Locate the cell with the specified text and output its (x, y) center coordinate. 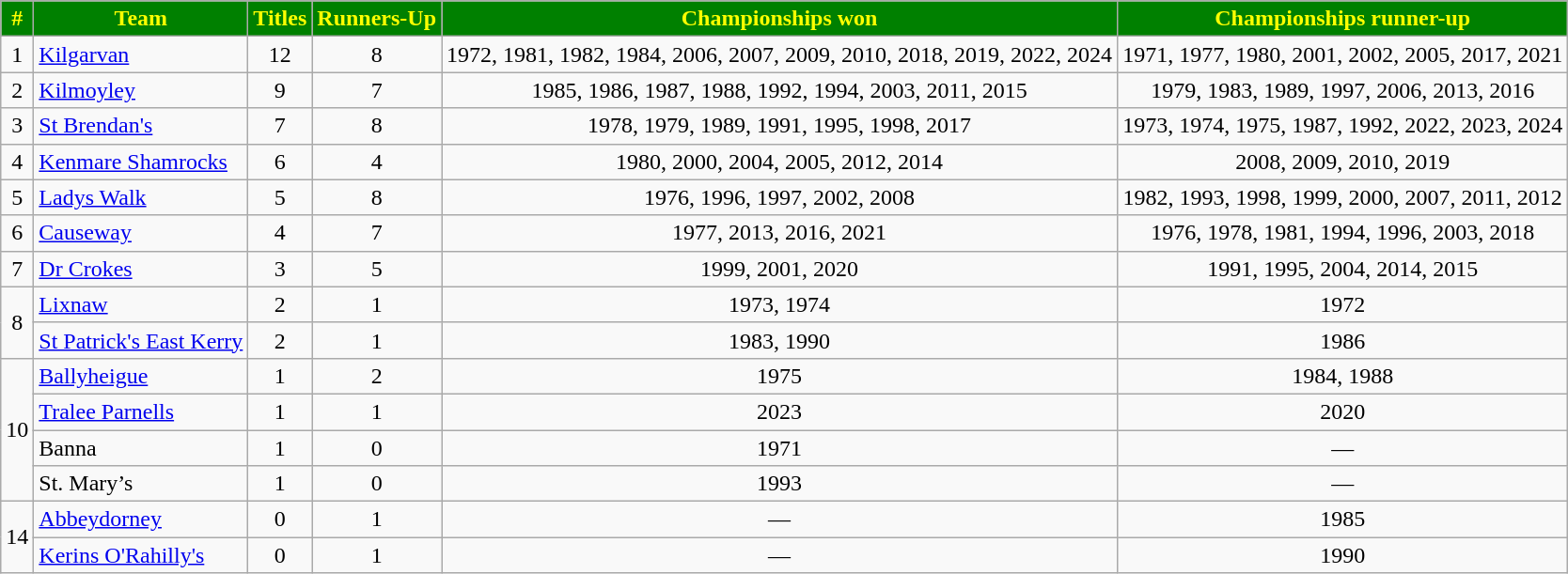
2008, 2009, 2010, 2019 (1342, 162)
Lixnaw (141, 304)
1973, 1974, 1975, 1987, 1992, 2022, 2023, 2024 (1342, 126)
Titles (280, 19)
2020 (1342, 411)
1985 (1342, 520)
Kenmare Shamrocks (141, 162)
1978, 1979, 1989, 1991, 1995, 1998, 2017 (780, 126)
St Patrick's East Kerry (141, 340)
1976, 1996, 1997, 2002, 2008 (780, 197)
1975 (780, 376)
9 (280, 90)
1985, 1986, 1987, 1988, 1992, 1994, 2003, 2011, 2015 (780, 90)
Team (141, 19)
1982, 1993, 1998, 1999, 2000, 2007, 2011, 2012 (1342, 197)
St Brendan's (141, 126)
1972, 1981, 1982, 1984, 2006, 2007, 2009, 2010, 2018, 2019, 2022, 2024 (780, 54)
Championships won (780, 19)
1999, 2001, 2020 (780, 269)
Runners-Up (377, 19)
14 (17, 537)
Abbeydorney (141, 520)
1991, 1995, 2004, 2014, 2015 (1342, 269)
1977, 2013, 2016, 2021 (780, 233)
Kilgarvan (141, 54)
1971, 1977, 1980, 2001, 2002, 2005, 2017, 2021 (1342, 54)
Kerins O'Rahilly's (141, 555)
1980, 2000, 2004, 2005, 2012, 2014 (780, 162)
1971 (780, 448)
2023 (780, 411)
1972 (1342, 304)
Banna (141, 448)
Tralee Parnells (141, 411)
1986 (1342, 340)
# (17, 19)
1976, 1978, 1981, 1994, 1996, 2003, 2018 (1342, 233)
1990 (1342, 555)
Ballyheigue (141, 376)
Championships runner-up (1342, 19)
Causeway (141, 233)
1983, 1990 (780, 340)
Kilmoyley (141, 90)
Ladys Walk (141, 197)
St. Mary’s (141, 484)
12 (280, 54)
1973, 1974 (780, 304)
1979, 1983, 1989, 1997, 2006, 2013, 2016 (1342, 90)
1984, 1988 (1342, 376)
1993 (780, 484)
Dr Crokes (141, 269)
10 (17, 429)
